Capture the cell that displays the provided text and extract its [X, Y] central coordinate. 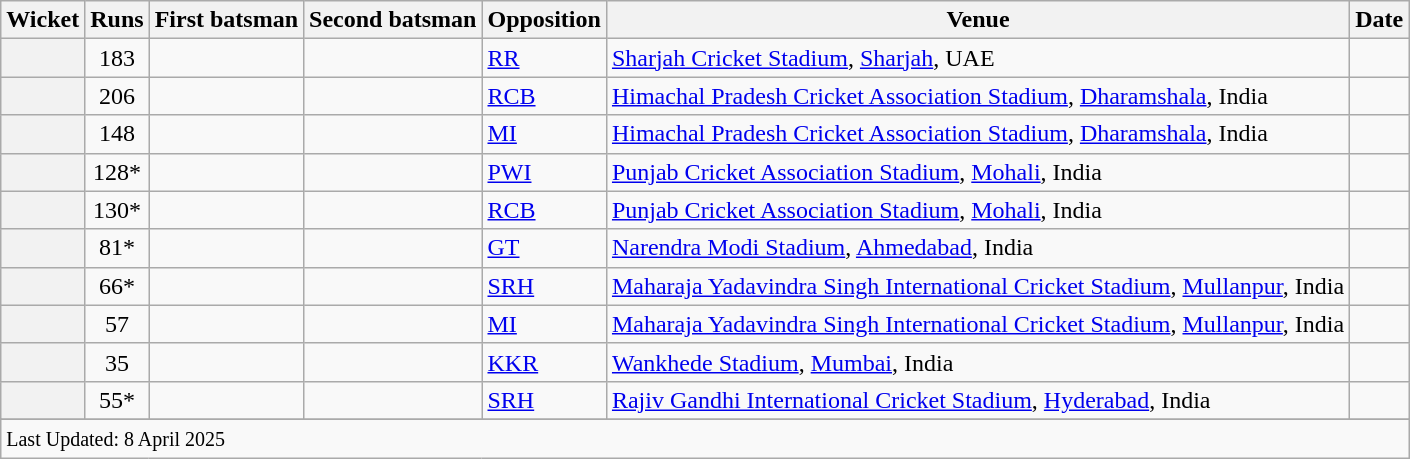
55* [117, 400]
First batsman [226, 20]
Last Updated: 8 April 2025 [705, 438]
Date [1380, 20]
Second batsman [393, 20]
Opposition [544, 20]
206 [117, 96]
PWI [544, 172]
Venue [978, 20]
81* [117, 248]
Sharjah Cricket Stadium, Sharjah, UAE [978, 58]
57 [117, 324]
66* [117, 286]
148 [117, 134]
GT [544, 248]
Wankhede Stadium, Mumbai, India [978, 362]
Rajiv Gandhi International Cricket Stadium, Hyderabad, India [978, 400]
128* [117, 172]
183 [117, 58]
Narendra Modi Stadium, Ahmedabad, India [978, 248]
35 [117, 362]
Wicket [43, 20]
KKR [544, 362]
130* [117, 210]
RR [544, 58]
Runs [117, 20]
